Pinpoint the cell where the given text exists, returning its [X, Y] midpoint coordinate. 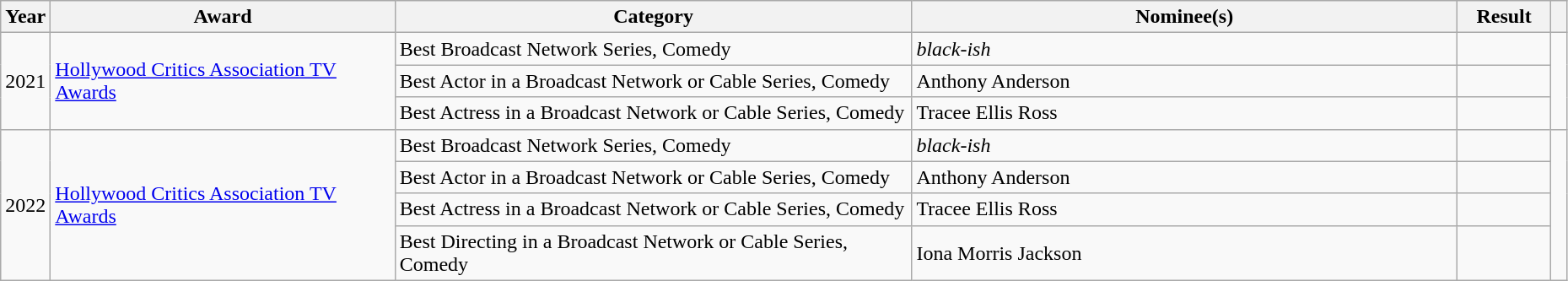
2022 [25, 204]
Category [653, 17]
Best Directing in a Broadcast Network or Cable Series, Comedy [653, 253]
Nominee(s) [1184, 17]
Result [1503, 17]
Award [223, 17]
Iona Morris Jackson [1184, 253]
2021 [25, 81]
Year [25, 17]
